From the cell containing the given text, extract its center point as (x, y) coordinate. 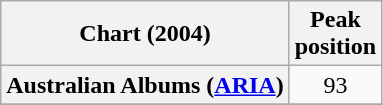
Peakposition (335, 34)
93 (335, 85)
Chart (2004) (145, 34)
Australian Albums (ARIA) (145, 85)
